Output the [x, y] coordinate of the center of the cell containing the given text.  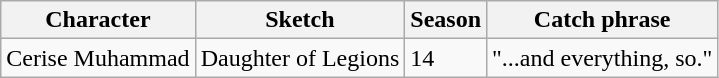
"...and everything, so." [602, 58]
Catch phrase [602, 20]
Daughter of Legions [300, 58]
Season [446, 20]
Cerise Muhammad [98, 58]
14 [446, 58]
Character [98, 20]
Sketch [300, 20]
